Return the (x, y) coordinate for the center point of the cell that contains the specified text.  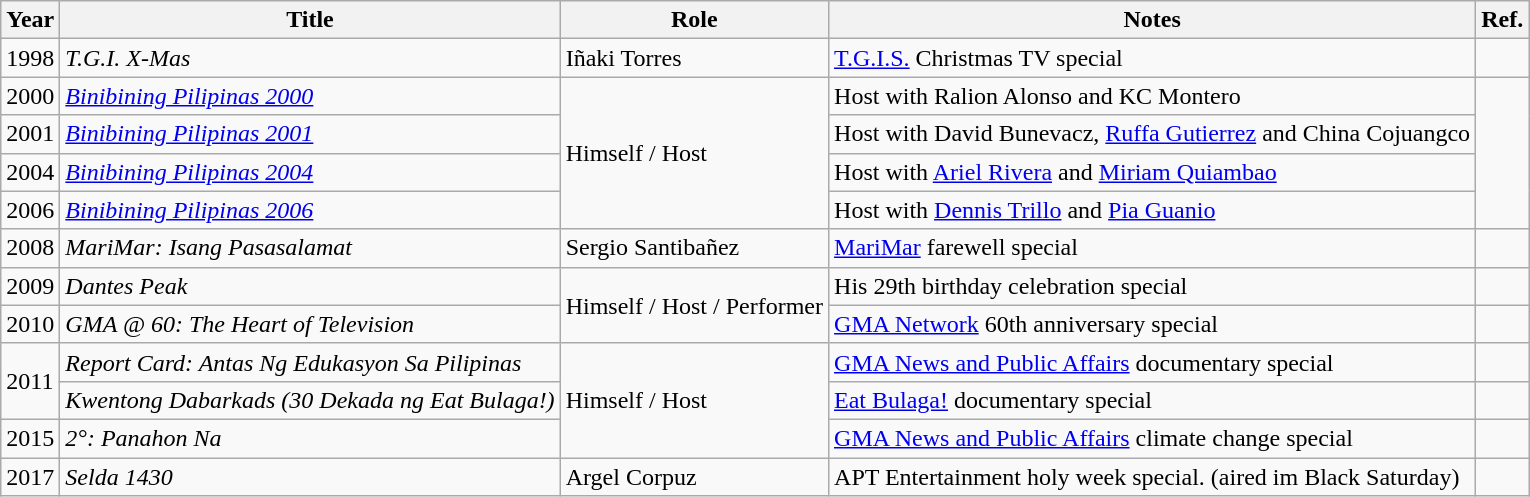
Role (694, 20)
2°: Panahon Na (310, 438)
2008 (30, 248)
GMA @ 60: The Heart of Television (310, 324)
GMA Network 60th anniversary special (1152, 324)
Report Card: Antas Ng Edukasyon Sa Pilipinas (310, 362)
Eat Bulaga! documentary special (1152, 400)
1998 (30, 58)
MariMar farewell special (1152, 248)
MariMar: Isang Pasasalamat (310, 248)
Host with Ralion Alonso and KC Montero (1152, 96)
Argel Corpuz (694, 477)
Iñaki Torres (694, 58)
Binibining Pilipinas 2001 (310, 134)
Host with Ariel Rivera and Miriam Quiambao (1152, 172)
Binibining Pilipinas 2000 (310, 96)
2001 (30, 134)
Himself / Host / Performer (694, 305)
2004 (30, 172)
2000 (30, 96)
2011 (30, 381)
Ref. (1502, 20)
Host with David Bunevacz, Ruffa Gutierrez and China Cojuangco (1152, 134)
Host with Dennis Trillo and Pia Guanio (1152, 210)
Title (310, 20)
2006 (30, 210)
T.G.I.S. Christmas TV special (1152, 58)
2015 (30, 438)
GMA News and Public Affairs climate change special (1152, 438)
2010 (30, 324)
Kwentong Dabarkads (30 Dekada ng Eat Bulaga!) (310, 400)
T.G.I. X-Mas (310, 58)
Binibining Pilipinas 2004 (310, 172)
APT Entertainment holy week special. (aired im Black Saturday) (1152, 477)
Sergio Santibañez (694, 248)
Dantes Peak (310, 286)
His 29th birthday celebration special (1152, 286)
2009 (30, 286)
2017 (30, 477)
Binibining Pilipinas 2006 (310, 210)
GMA News and Public Affairs documentary special (1152, 362)
Selda 1430 (310, 477)
Notes (1152, 20)
Year (30, 20)
